Locate the cell with the specified text and output its (X, Y) center coordinate. 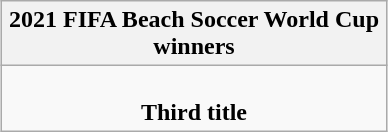
Third title (194, 98)
2021 FIFA Beach Soccer World Cupwinners (194, 34)
